Identify which cell holds the provided text, then report its (X, Y) central coordinate. 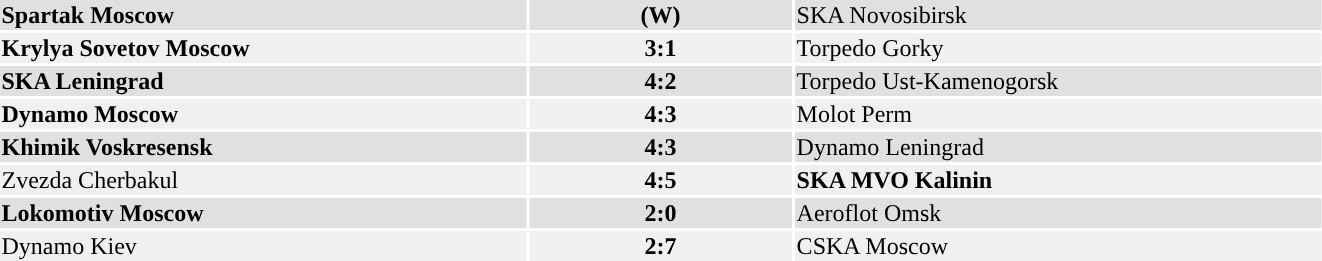
3:1 (660, 48)
Torpedo Gorky (1058, 48)
Zvezda Cherbakul (263, 180)
Spartak Moscow (263, 15)
(W) (660, 15)
Molot Perm (1058, 114)
Lokomotiv Moscow (263, 213)
2:0 (660, 213)
Torpedo Ust-Kamenogorsk (1058, 81)
Khimik Voskresensk (263, 147)
4:2 (660, 81)
Aeroflot Omsk (1058, 213)
SKA MVO Kalinin (1058, 180)
Dynamo Kiev (263, 246)
CSKA Moscow (1058, 246)
SKA Novosibirsk (1058, 15)
2:7 (660, 246)
Dynamo Moscow (263, 114)
Krylya Sovetov Moscow (263, 48)
SKA Leningrad (263, 81)
Dynamo Leningrad (1058, 147)
4:5 (660, 180)
